Provide the [x, y] coordinate of the cell's center where the given text is located.  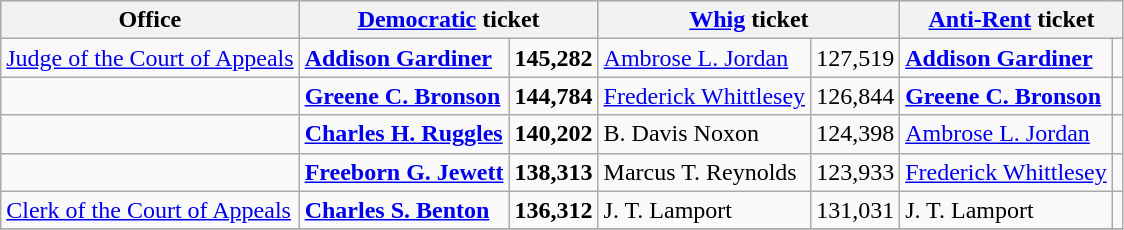
123,933 [856, 172]
144,784 [554, 96]
Marcus T. Reynolds [704, 172]
Anti-Rent ticket [1012, 20]
140,202 [554, 134]
136,312 [554, 210]
Charles S. Benton [404, 210]
126,844 [856, 96]
Charles H. Ruggles [404, 134]
Freeborn G. Jewett [404, 172]
Whig ticket [749, 20]
124,398 [856, 134]
145,282 [554, 58]
131,031 [856, 210]
Office [150, 20]
127,519 [856, 58]
Judge of the Court of Appeals [150, 58]
138,313 [554, 172]
B. Davis Noxon [704, 134]
Democratic ticket [448, 20]
Clerk of the Court of Appeals [150, 210]
